Return [X, Y] of the center of cell containing provided text 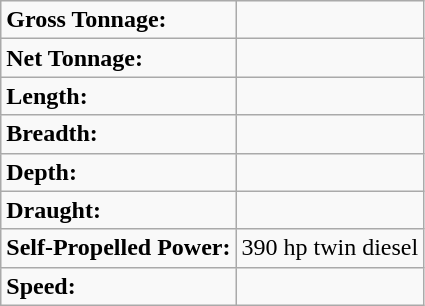
Breadth: [118, 134]
Length: [118, 96]
390 hp twin diesel [330, 248]
Draught: [118, 210]
Net Tonnage: [118, 58]
Depth: [118, 172]
Speed: [118, 286]
Self-Propelled Power: [118, 248]
Gross Tonnage: [118, 20]
